Provide the (X, Y) coordinate of the cell's center where the given text is located.  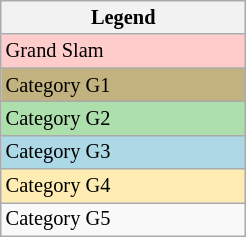
Category G5 (124, 219)
Legend (124, 17)
Category G2 (124, 118)
Category G3 (124, 152)
Grand Slam (124, 51)
Category G4 (124, 186)
Category G1 (124, 85)
